Capture the cell that displays the provided text and extract its (x, y) central coordinate. 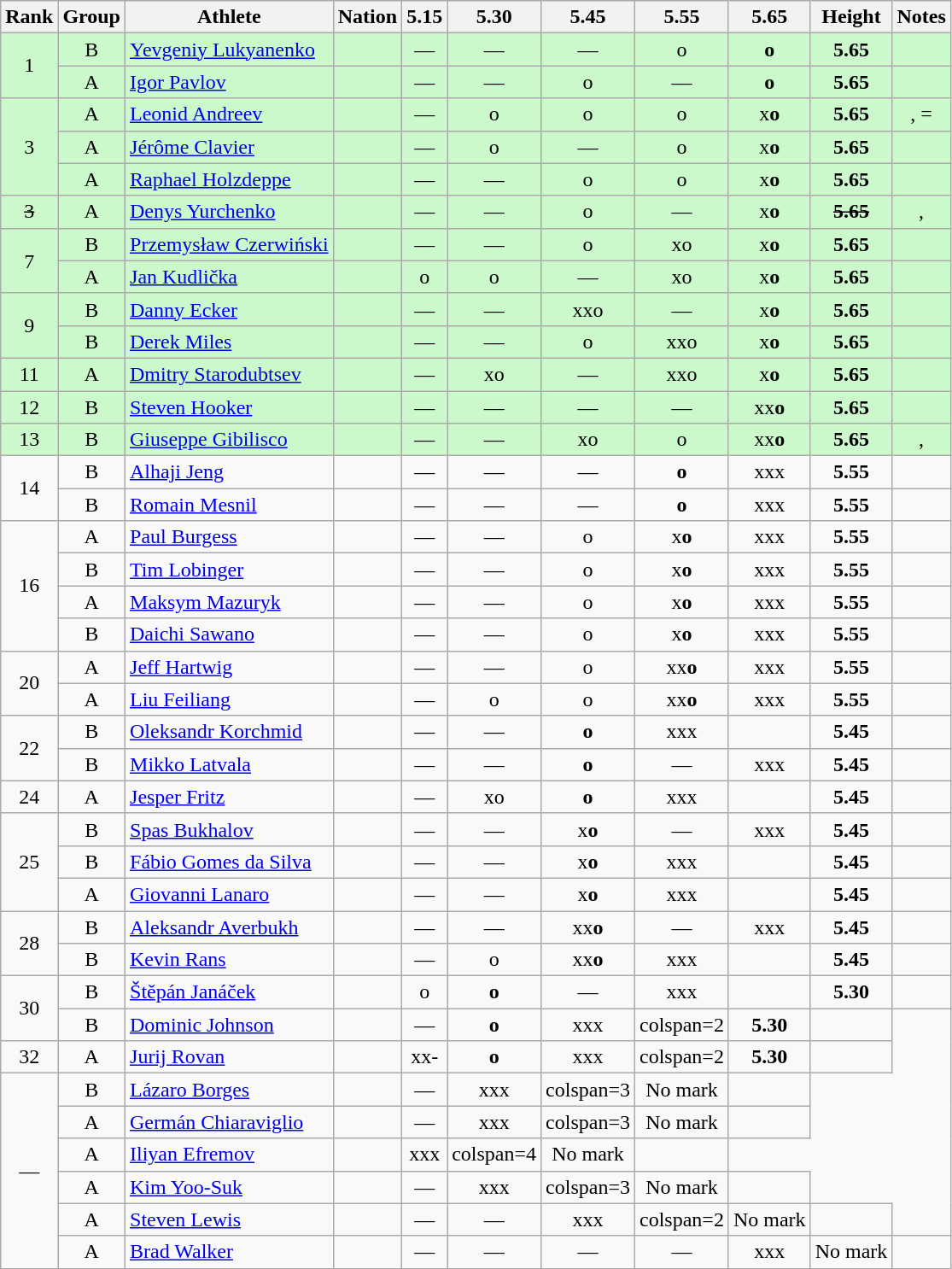
Daichi Sawano (230, 634)
Nation (367, 17)
xx- (425, 1057)
Giovanni Lanaro (230, 894)
Kim Yoo-Suk (230, 1187)
Aleksandr Averbukh (230, 927)
Raphael Holzdeppe (230, 179)
Yevgeniy Lukyanenko (230, 50)
Athlete (230, 17)
1 (29, 66)
12 (29, 407)
24 (29, 797)
Rank (29, 17)
32 (29, 1057)
9 (29, 325)
Germán Chiaraviglio (230, 1122)
Jérôme Clavier (230, 147)
20 (29, 683)
Przemysław Czerwiński (230, 244)
14 (29, 488)
22 (29, 748)
Romain Mesnil (230, 505)
Height (851, 17)
Fábio Gomes da Silva (230, 862)
Iliyan Efremov (230, 1155)
Jesper Fritz (230, 797)
Jurij Rovan (230, 1057)
Štěpán Janáček (230, 992)
Paul Burgess (230, 537)
Alhaji Jeng (230, 472)
Dominic Johnson (230, 1025)
Jan Kudlička (230, 277)
Jeff Hartwig (230, 667)
Dmitry Starodubtsev (230, 374)
Igor Pavlov (230, 82)
Lázaro Borges (230, 1090)
Giuseppe Gibilisco (230, 440)
Liu Feiliang (230, 699)
Brad Walker (230, 1252)
11 (29, 374)
Danny Ecker (230, 309)
Derek Miles (230, 342)
Steven Lewis (230, 1219)
30 (29, 1009)
colspan=4 (494, 1155)
Oleksandr Korchmid (230, 732)
Notes (921, 17)
Kevin Rans (230, 960)
16 (29, 586)
Group (92, 17)
Denys Yurchenko (230, 212)
25 (29, 862)
13 (29, 440)
, = (921, 114)
5.15 (425, 17)
7 (29, 260)
Steven Hooker (230, 407)
Mikko Latvala (230, 764)
Spas Bukhalov (230, 829)
Leonid Andreev (230, 114)
28 (29, 943)
Tim Lobinger (230, 570)
Maksym Mazuryk (230, 602)
